Output the (x, y) coordinate of the center of the cell containing the given text.  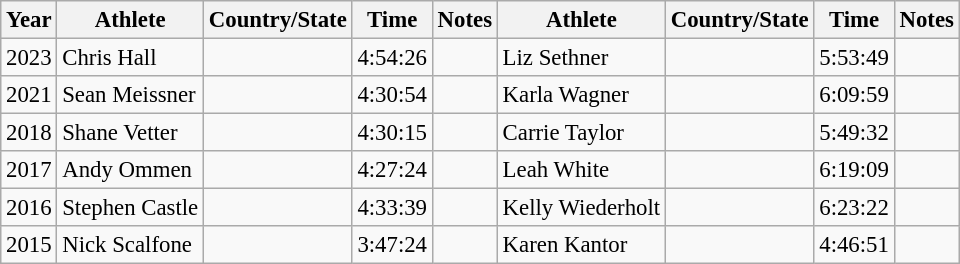
Stephen Castle (130, 208)
2015 (29, 245)
5:49:32 (854, 133)
5:53:49 (854, 58)
6:09:59 (854, 95)
4:30:54 (392, 95)
3:47:24 (392, 245)
Kelly Wiederholt (581, 208)
Nick Scalfone (130, 245)
Year (29, 20)
Liz Sethner (581, 58)
Andy Ommen (130, 170)
Karen Kantor (581, 245)
6:19:09 (854, 170)
4:27:24 (392, 170)
2021 (29, 95)
Sean Meissner (130, 95)
4:46:51 (854, 245)
2016 (29, 208)
4:33:39 (392, 208)
Carrie Taylor (581, 133)
Leah White (581, 170)
Chris Hall (130, 58)
4:54:26 (392, 58)
4:30:15 (392, 133)
Karla Wagner (581, 95)
6:23:22 (854, 208)
2018 (29, 133)
2017 (29, 170)
2023 (29, 58)
Shane Vetter (130, 133)
